Determine the [X, Y] coordinate at the center of the cell enclosing the given text.  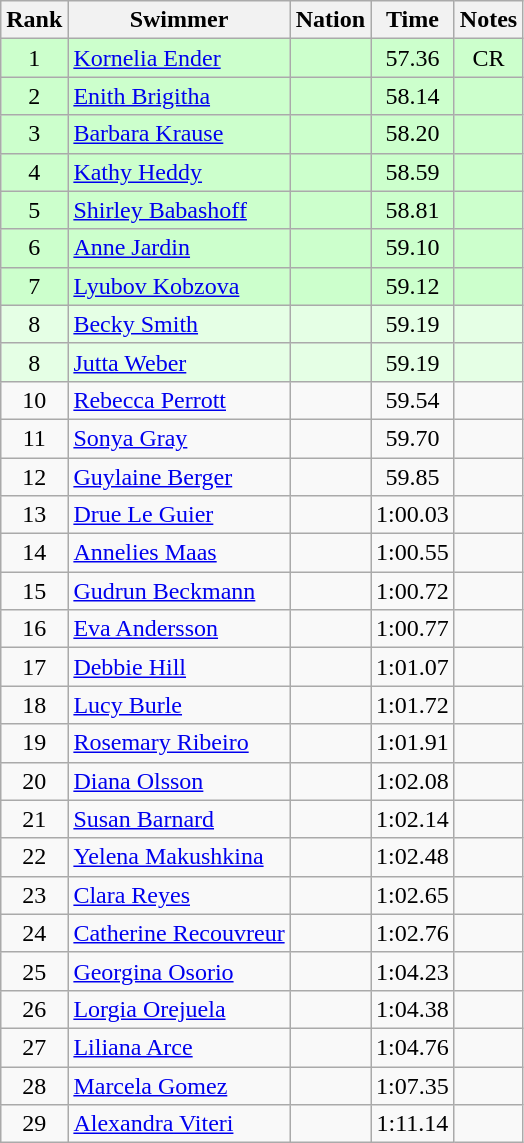
Anne Jardin [179, 248]
25 [34, 971]
1:01.91 [413, 743]
16 [34, 629]
5 [34, 210]
17 [34, 667]
59.54 [413, 400]
29 [34, 1124]
58.81 [413, 210]
1:01.07 [413, 667]
1:02.14 [413, 819]
1:11.14 [413, 1124]
Notes [488, 20]
Enith Brigitha [179, 96]
58.14 [413, 96]
2 [34, 96]
23 [34, 895]
1:04.38 [413, 1009]
26 [34, 1009]
Drue Le Guier [179, 515]
21 [34, 819]
Rank [34, 20]
24 [34, 933]
Becky Smith [179, 324]
1:00.72 [413, 591]
Alexandra Viteri [179, 1124]
Shirley Babashoff [179, 210]
19 [34, 743]
Rosemary Ribeiro [179, 743]
Kathy Heddy [179, 172]
Annelies Maas [179, 553]
14 [34, 553]
Jutta Weber [179, 362]
10 [34, 400]
Debbie Hill [179, 667]
58.20 [413, 134]
59.12 [413, 286]
Guylaine Berger [179, 477]
1:02.76 [413, 933]
6 [34, 248]
1:00.03 [413, 515]
1:02.08 [413, 781]
Lorgia Orejuela [179, 1009]
Diana Olsson [179, 781]
11 [34, 438]
1:00.55 [413, 553]
Yelena Makushkina [179, 857]
Clara Reyes [179, 895]
1:00.77 [413, 629]
1:04.76 [413, 1047]
1 [34, 58]
Marcela Gomez [179, 1085]
Nation [330, 20]
27 [34, 1047]
4 [34, 172]
59.70 [413, 438]
CR [488, 58]
59.85 [413, 477]
12 [34, 477]
7 [34, 286]
1:07.35 [413, 1085]
Barbara Krause [179, 134]
Susan Barnard [179, 819]
1:02.65 [413, 895]
Swimmer [179, 20]
Lucy Burle [179, 705]
Time [413, 20]
Lyubov Kobzova [179, 286]
Liliana Arce [179, 1047]
20 [34, 781]
22 [34, 857]
Georgina Osorio [179, 971]
Rebecca Perrott [179, 400]
Sonya Gray [179, 438]
1:01.72 [413, 705]
1:02.48 [413, 857]
57.36 [413, 58]
Kornelia Ender [179, 58]
59.10 [413, 248]
1:04.23 [413, 971]
58.59 [413, 172]
28 [34, 1085]
18 [34, 705]
Eva Andersson [179, 629]
15 [34, 591]
3 [34, 134]
Gudrun Beckmann [179, 591]
Catherine Recouvreur [179, 933]
13 [34, 515]
